Provide the [x, y] coordinate of the cell's center where the given text is located.  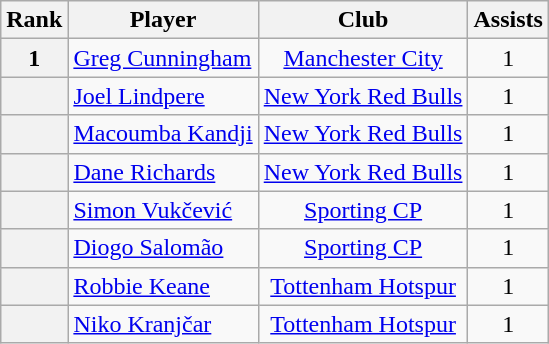
Macoumba Kandji [163, 134]
Robbie Keane [163, 286]
Assists [508, 20]
Player [163, 20]
Greg Cunningham [163, 58]
Manchester City [363, 58]
Club [363, 20]
Simon Vukčević [163, 210]
Niko Kranjčar [163, 324]
Dane Richards [163, 172]
Rank [34, 20]
Diogo Salomão [163, 248]
Joel Lindpere [163, 96]
